Find where the given text appears and provide that cell's center as [x, y] coordinate. 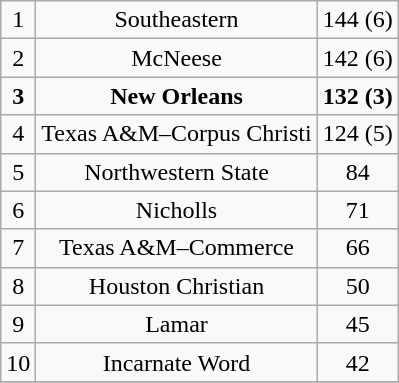
McNeese [176, 58]
Nicholls [176, 210]
71 [358, 210]
50 [358, 286]
10 [18, 362]
Texas A&M–Corpus Christi [176, 134]
Incarnate Word [176, 362]
8 [18, 286]
124 (5) [358, 134]
Northwestern State [176, 172]
6 [18, 210]
9 [18, 324]
New Orleans [176, 96]
66 [358, 248]
42 [358, 362]
Southeastern [176, 20]
142 (6) [358, 58]
45 [358, 324]
2 [18, 58]
84 [358, 172]
132 (3) [358, 96]
7 [18, 248]
Lamar [176, 324]
Houston Christian [176, 286]
Texas A&M–Commerce [176, 248]
1 [18, 20]
3 [18, 96]
4 [18, 134]
5 [18, 172]
144 (6) [358, 20]
